Capture the cell that displays the provided text and extract its (x, y) central coordinate. 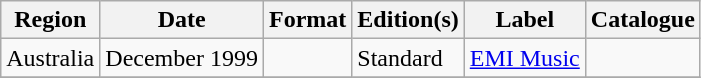
Australia (50, 58)
Catalogue (642, 20)
Region (50, 20)
Date (182, 20)
Standard (408, 58)
Edition(s) (408, 20)
EMI Music (524, 58)
Label (524, 20)
Format (307, 20)
December 1999 (182, 58)
